Scan for the cell matching the given text and deliver its (X, Y) coordinate at center. 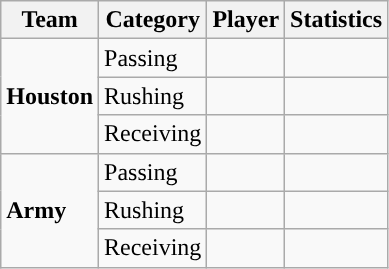
Category (153, 20)
Houston (50, 96)
Player (246, 20)
Statistics (336, 20)
Army (50, 210)
Team (50, 20)
